From the cell containing the given text, extract its center point as [X, Y] coordinate. 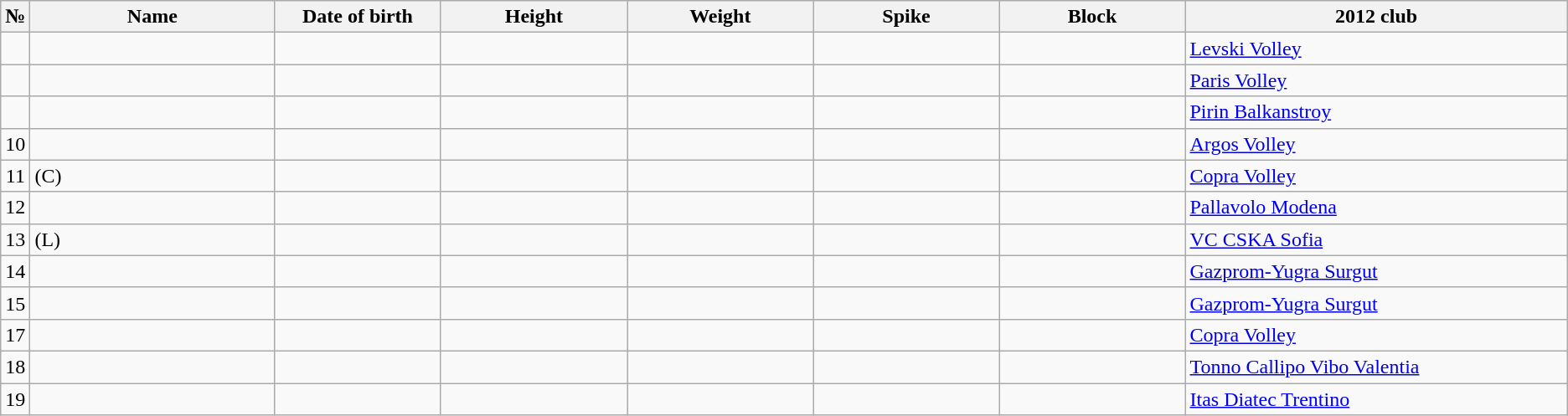
Argos Volley [1376, 144]
11 [15, 176]
(C) [152, 176]
10 [15, 144]
Tonno Callipo Vibo Valentia [1376, 367]
Pallavolo Modena [1376, 208]
VC CSKA Sofia [1376, 239]
Spike [906, 17]
2012 club [1376, 17]
Block [1092, 17]
12 [15, 208]
Name [152, 17]
Itas Diatec Trentino [1376, 399]
Date of birth [358, 17]
Weight [720, 17]
(L) [152, 239]
18 [15, 367]
Paris Volley [1376, 80]
14 [15, 271]
Height [534, 17]
19 [15, 399]
Pirin Balkanstroy [1376, 112]
15 [15, 303]
17 [15, 335]
13 [15, 239]
Levski Volley [1376, 49]
№ [15, 17]
